Extract the [X, Y] coordinate from the center of the cell holding the provided text.  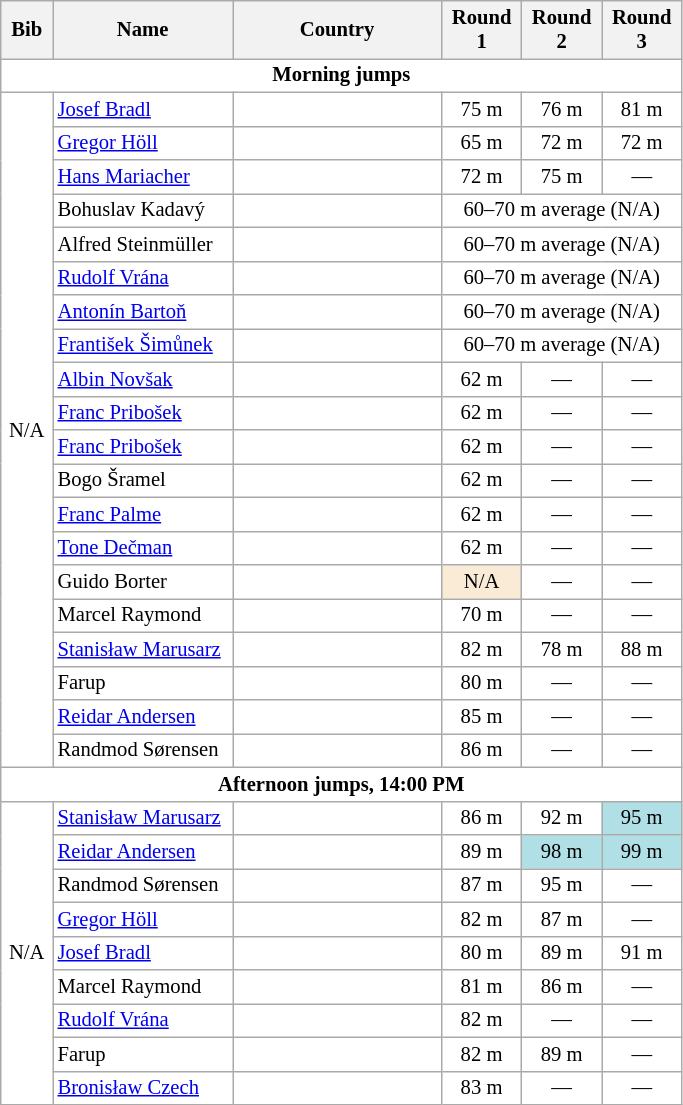
Bogo Šramel [143, 480]
Country [338, 29]
Round 2 [562, 29]
Round 1 [482, 29]
99 m [642, 851]
92 m [562, 818]
98 m [562, 851]
65 m [482, 143]
76 m [562, 109]
Alfred Steinmüller [143, 244]
Albin Novšak [143, 379]
83 m [482, 1088]
Afternoon jumps, 14:00 PM [342, 784]
Bohuslav Kadavý [143, 210]
Morning jumps [342, 75]
Bronisław Czech [143, 1088]
Round 3 [642, 29]
Antonín Bartoň [143, 311]
Hans Mariacher [143, 177]
Franc Palme [143, 514]
Bib [27, 29]
85 m [482, 717]
František Šimůnek [143, 345]
70 m [482, 615]
Guido Borter [143, 581]
91 m [642, 953]
Name [143, 29]
78 m [562, 649]
88 m [642, 649]
Tone Dečman [143, 548]
